From the cell containing the given text, extract its center point as (x, y) coordinate. 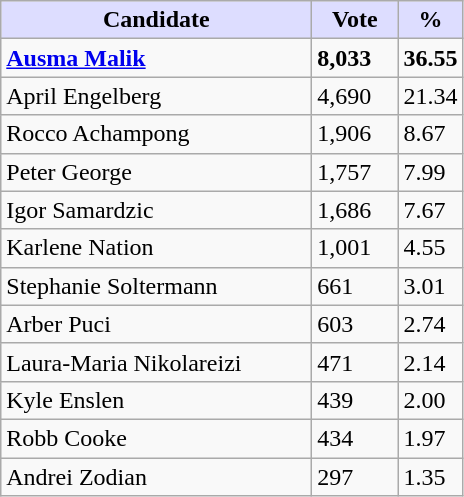
36.55 (430, 58)
% (430, 20)
Robb Cooke (156, 438)
Ausma Malik (156, 58)
Peter George (156, 172)
1,757 (355, 172)
Vote (355, 20)
8,033 (355, 58)
8.67 (430, 134)
1,686 (355, 210)
Kyle Enslen (156, 400)
21.34 (430, 96)
7.67 (430, 210)
1.97 (430, 438)
1.35 (430, 477)
3.01 (430, 286)
April Engelberg (156, 96)
2.00 (430, 400)
Andrei Zodian (156, 477)
Candidate (156, 20)
439 (355, 400)
7.99 (430, 172)
603 (355, 324)
471 (355, 362)
Rocco Achampong (156, 134)
1,001 (355, 248)
4,690 (355, 96)
661 (355, 286)
434 (355, 438)
2.14 (430, 362)
1,906 (355, 134)
2.74 (430, 324)
Laura-Maria Nikolareizi (156, 362)
297 (355, 477)
Karlene Nation (156, 248)
Arber Puci (156, 324)
Igor Samardzic (156, 210)
Stephanie Soltermann (156, 286)
4.55 (430, 248)
